For the text-containing cell, return its midpoint in (x, y) coordinate format. 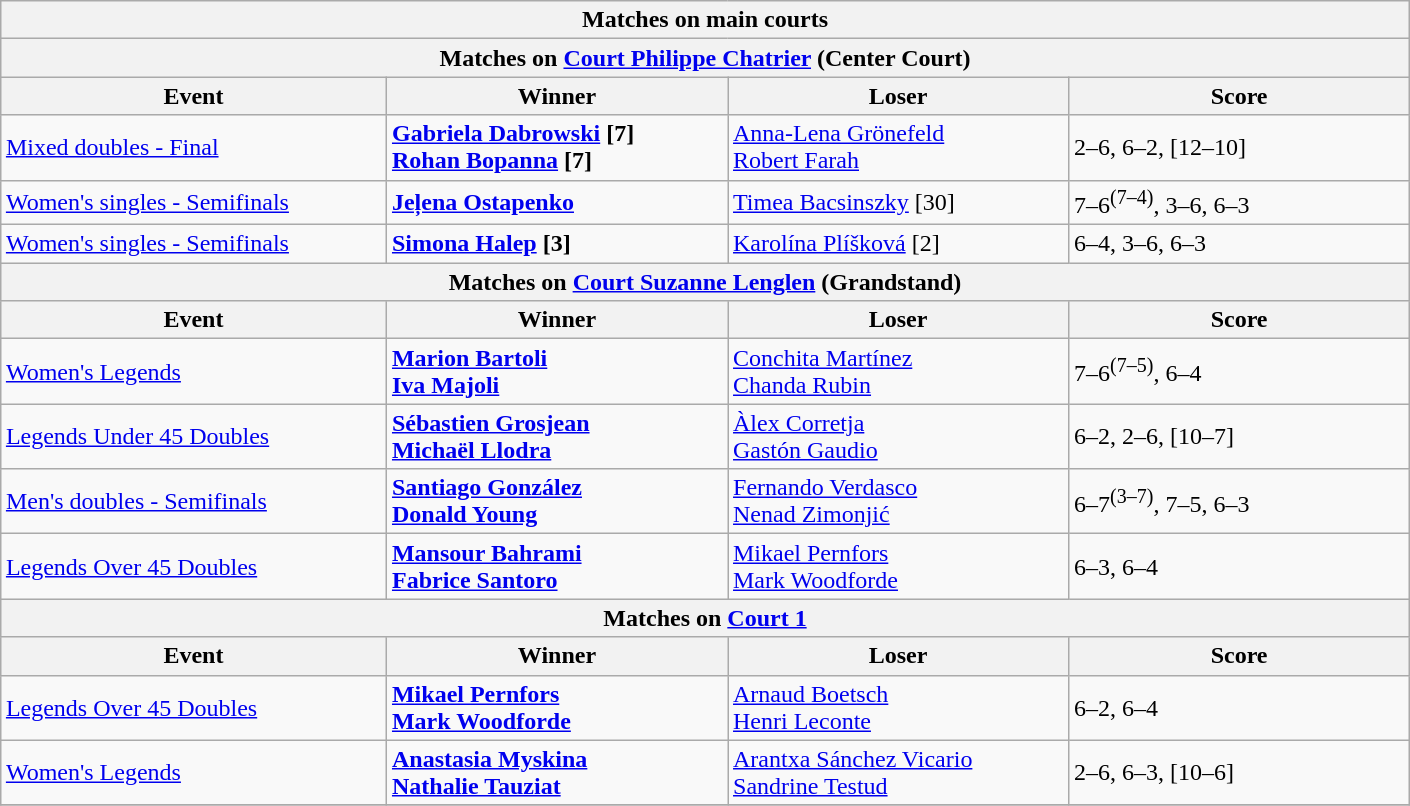
2–6, 6–3, [10–6] (1240, 772)
6–7(3–7), 7–5, 6–3 (1240, 502)
Santiago González Donald Young (556, 502)
Matches on Court 1 (704, 618)
Arnaud Boetsch Henri Leconte (898, 708)
Matches on Court Philippe Chatrier (Center Court) (704, 58)
Legends Under 45 Doubles (193, 436)
Àlex Corretja Gastón Gaudio (898, 436)
Matches on main courts (704, 20)
2–6, 6–2, [12–10] (1240, 148)
Men's doubles - Semifinals (193, 502)
Mansour Bahrami Fabrice Santoro (556, 566)
6–2, 2–6, [10–7] (1240, 436)
6–3, 6–4 (1240, 566)
Jeļena Ostapenko (556, 202)
Timea Bacsinszky [30] (898, 202)
Gabriela Dabrowski [7] Rohan Bopanna [7] (556, 148)
Simona Halep [3] (556, 244)
Mixed doubles - Final (193, 148)
Anna-Lena Grönefeld Robert Farah (898, 148)
Matches on Court Suzanne Lenglen (Grandstand) (704, 282)
6–4, 3–6, 6–3 (1240, 244)
Karolína Plíšková [2] (898, 244)
Marion Bartoli Iva Majoli (556, 372)
Conchita Martínez Chanda Rubin (898, 372)
Sébastien Grosjean Michaël Llodra (556, 436)
Anastasia Myskina Nathalie Tauziat (556, 772)
7–6(7–4), 3–6, 6–3 (1240, 202)
Arantxa Sánchez Vicario Sandrine Testud (898, 772)
6–2, 6–4 (1240, 708)
Fernando Verdasco Nenad Zimonjić (898, 502)
7–6(7–5), 6–4 (1240, 372)
